Return (x, y) of the center of cell containing provided text 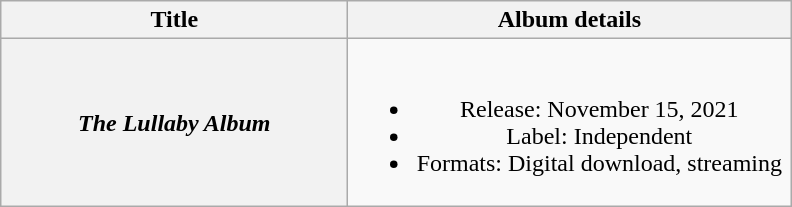
Title (174, 20)
The Lullaby Album (174, 122)
Release: November 15, 2021Label: IndependentFormats: Digital download, streaming (570, 122)
Album details (570, 20)
